Output the (x, y) coordinate of the center of the cell containing the given text.  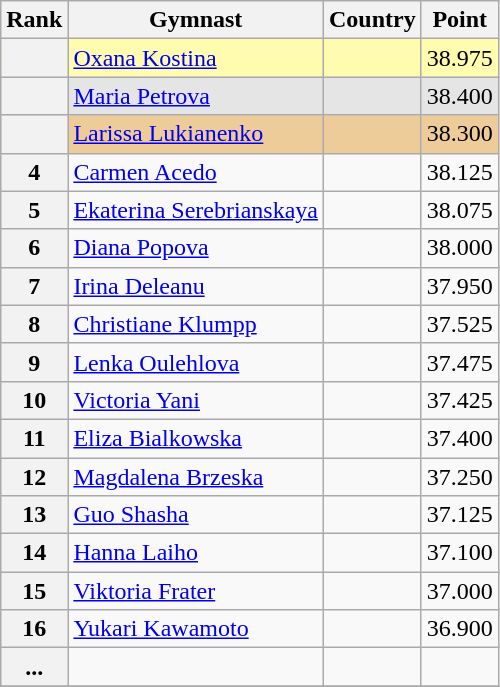
Yukari Kawamoto (196, 629)
13 (34, 515)
Guo Shasha (196, 515)
37.100 (460, 553)
Eliza Bialkowska (196, 438)
Lenka Oulehlova (196, 362)
38.075 (460, 210)
12 (34, 477)
Rank (34, 20)
Hanna Laiho (196, 553)
Larissa Lukianenko (196, 134)
37.475 (460, 362)
16 (34, 629)
Gymnast (196, 20)
38.400 (460, 96)
Diana Popova (196, 248)
37.525 (460, 324)
... (34, 667)
Viktoria Frater (196, 591)
Christiane Klumpp (196, 324)
10 (34, 400)
15 (34, 591)
Ekaterina Serebrianskaya (196, 210)
11 (34, 438)
Magdalena Brzeska (196, 477)
38.300 (460, 134)
38.975 (460, 58)
Point (460, 20)
Irina Deleanu (196, 286)
37.125 (460, 515)
Country (372, 20)
38.000 (460, 248)
6 (34, 248)
4 (34, 172)
37.250 (460, 477)
Victoria Yani (196, 400)
36.900 (460, 629)
37.950 (460, 286)
Carmen Acedo (196, 172)
37.000 (460, 591)
7 (34, 286)
37.400 (460, 438)
37.425 (460, 400)
14 (34, 553)
9 (34, 362)
5 (34, 210)
Oxana Kostina (196, 58)
Maria Petrova (196, 96)
8 (34, 324)
38.125 (460, 172)
